Determine the [X, Y] coordinate at the center of the cell enclosing the given text.  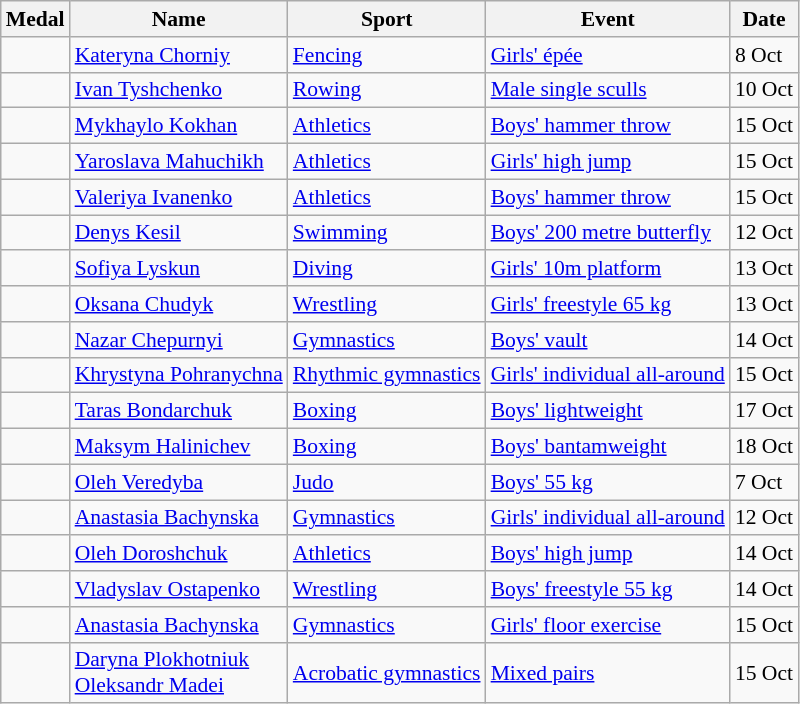
Judo [387, 482]
Daryna PlokhotniukOleksandr Madei [179, 672]
Oksana Chudyk [179, 304]
Acrobatic gymnastics [387, 672]
7 Oct [764, 482]
Oleh Veredyba [179, 482]
Nazar Chepurnyi [179, 340]
Swimming [387, 233]
Sofiya Lyskun [179, 269]
Diving [387, 269]
Rowing [387, 90]
Boys' high jump [608, 554]
Fencing [387, 55]
10 Oct [764, 90]
Ivan Tyshchenko [179, 90]
Rhythmic gymnastics [387, 375]
Denys Kesil [179, 233]
Valeriya Ivanenko [179, 197]
17 Oct [764, 411]
Taras Bondarchuk [179, 411]
Girls' high jump [608, 162]
Name [179, 19]
Oleh Doroshchuk [179, 554]
Mixed pairs [608, 672]
8 Oct [764, 55]
Girls' freestyle 65 kg [608, 304]
Vladyslav Ostapenko [179, 589]
Event [608, 19]
Boys' 55 kg [608, 482]
Date [764, 19]
Kateryna Chorniy [179, 55]
Boys' 200 metre butterfly [608, 233]
Khrystyna Pohranychna [179, 375]
Boys' lightweight [608, 411]
Maksym Halinichev [179, 447]
Boys' freestyle 55 kg [608, 589]
18 Oct [764, 447]
Boys' vault [608, 340]
Male single sculls [608, 90]
Yaroslava Mahuchikh [179, 162]
Boys' bantamweight [608, 447]
Girls' 10m platform [608, 269]
Medal [36, 19]
Mykhaylo Kokhan [179, 126]
Girls' floor exercise [608, 625]
Girls' épée [608, 55]
Sport [387, 19]
